Extract the [x, y] coordinate from the center of the cell holding the provided text.  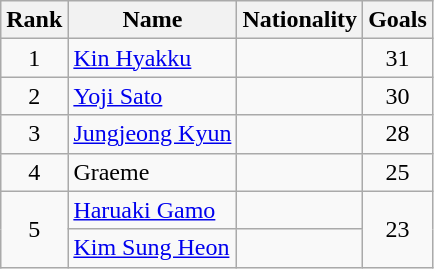
Kin Hyakku [152, 58]
Graeme [152, 172]
Kim Sung Heon [152, 248]
2 [34, 96]
Jungjeong Kyun [152, 134]
Haruaki Gamo [152, 210]
30 [398, 96]
25 [398, 172]
1 [34, 58]
23 [398, 229]
3 [34, 134]
Yoji Sato [152, 96]
31 [398, 58]
Name [152, 20]
5 [34, 229]
Nationality [300, 20]
Goals [398, 20]
4 [34, 172]
28 [398, 134]
Rank [34, 20]
